Search for the cell housing the specified text and yield its (x, y) center coordinate. 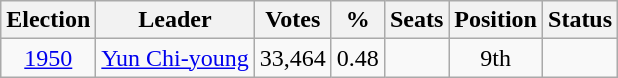
Election (48, 20)
1950 (48, 58)
% (358, 20)
Yun Chi-young (175, 58)
33,464 (292, 58)
Leader (175, 20)
Status (580, 20)
Seats (416, 20)
0.48 (358, 58)
Votes (292, 20)
9th (496, 58)
Position (496, 20)
